From the cell containing the given text, extract its center point as [x, y] coordinate. 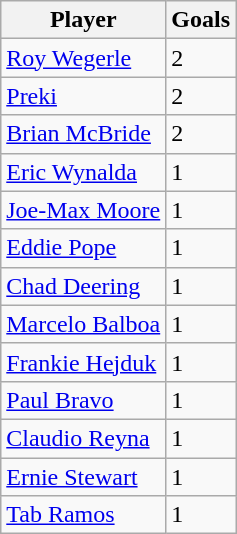
Ernie Stewart [84, 477]
Player [84, 20]
Frankie Hejduk [84, 362]
Roy Wegerle [84, 58]
Eric Wynalda [84, 172]
Eddie Pope [84, 248]
Marcelo Balboa [84, 324]
Joe-Max Moore [84, 210]
Brian McBride [84, 134]
Goals [201, 20]
Tab Ramos [84, 515]
Preki [84, 96]
Chad Deering [84, 286]
Paul Bravo [84, 400]
Claudio Reyna [84, 438]
